Extract the [X, Y] coordinate from the center of the cell holding the provided text.  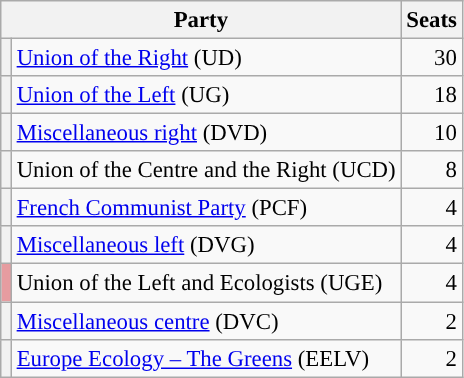
French Communist Party (PCF) [206, 208]
Union of the Right (UD) [206, 58]
Party [201, 20]
10 [432, 133]
Miscellaneous right (DVD) [206, 133]
Miscellaneous left (DVG) [206, 245]
Miscellaneous centre (DVC) [206, 321]
8 [432, 170]
Union of the Centre and the Right (UCD) [206, 170]
Union of the Left and Ecologists (UGE) [206, 283]
Europe Ecology – The Greens (EELV) [206, 358]
18 [432, 95]
Union of the Left (UG) [206, 95]
Seats [432, 20]
30 [432, 58]
